Return the [X, Y] coordinate for the center point of the cell that contains the specified text.  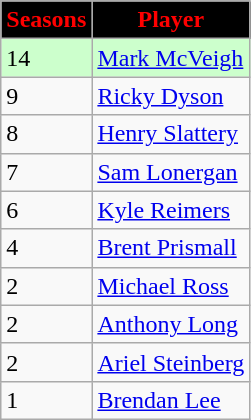
8 [46, 134]
Mark McVeigh [171, 58]
Brendan Lee [171, 400]
Henry Slattery [171, 134]
Ariel Steinberg [171, 362]
Sam Lonergan [171, 172]
4 [46, 248]
1 [46, 400]
Kyle Reimers [171, 210]
6 [46, 210]
14 [46, 58]
Player [171, 20]
Brent Prismall [171, 248]
Ricky Dyson [171, 96]
7 [46, 172]
9 [46, 96]
Anthony Long [171, 324]
Seasons [46, 20]
Michael Ross [171, 286]
